Return the (X, Y) coordinate for the center point of the cell that contains the specified text.  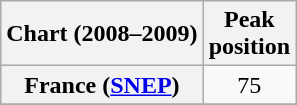
Peakposition (249, 34)
Chart (2008–2009) (102, 34)
France (SNEP) (102, 85)
75 (249, 85)
